Detect which cell encompasses the target text, then output its [X, Y] center coordinate. 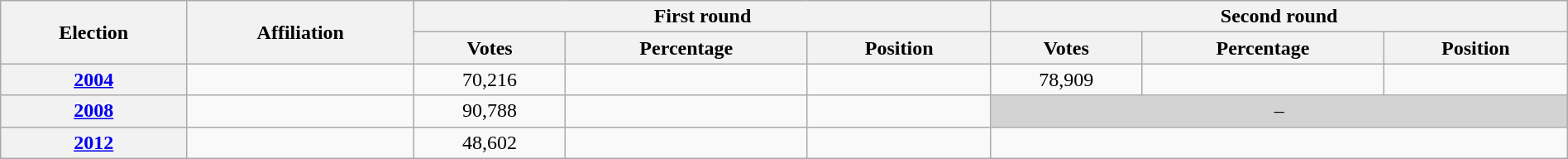
First round [703, 17]
Election [94, 32]
78,909 [1066, 79]
70,216 [490, 79]
2004 [94, 79]
2012 [94, 142]
Second round [1279, 17]
90,788 [490, 111]
2008 [94, 111]
48,602 [490, 142]
Affiliation [301, 32]
– [1279, 111]
